Determine the (X, Y) coordinate at the center of the cell enclosing the given text.  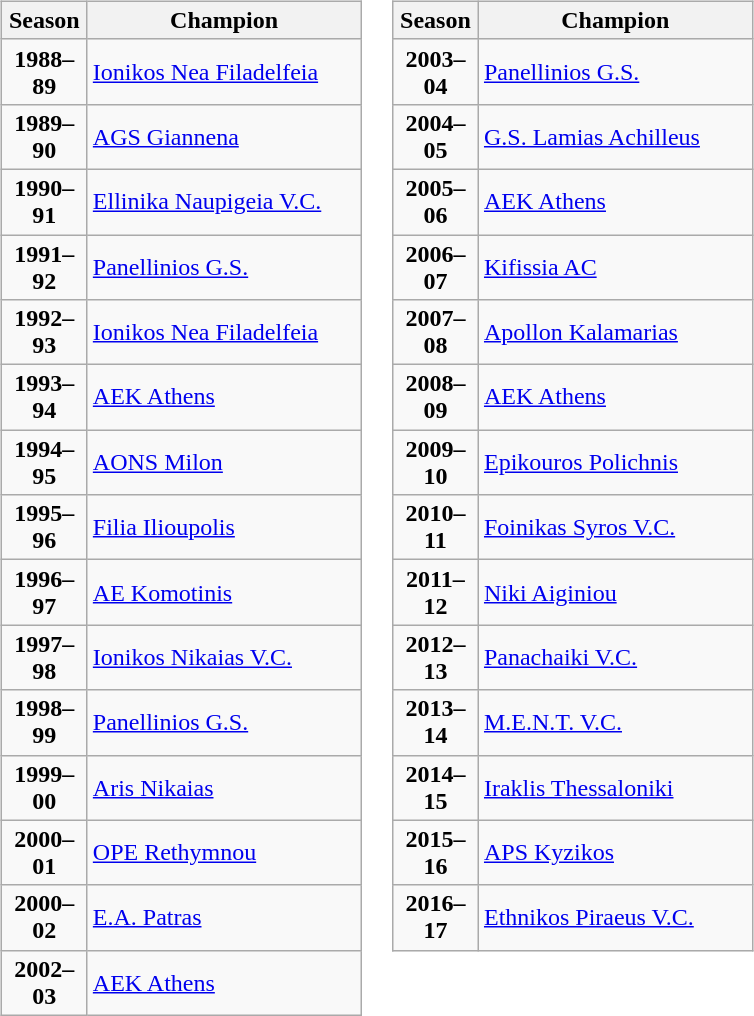
Foinikas Syros V.C. (615, 528)
Iraklis Thessaloniki (615, 788)
Panachaiki V.C. (615, 658)
OPE Rethymnou (224, 852)
AGS Giannena (224, 136)
1992–93 (44, 332)
2012–13 (435, 658)
Ellinika Naupigeia V.C. (224, 202)
1991–92 (44, 266)
1997–98 (44, 658)
2011–12 (435, 592)
AE Komotinis (224, 592)
Kifissia AC (615, 266)
Ionikos Nikaias V.C. (224, 658)
2013–14 (435, 722)
1994–95 (44, 462)
APS Kyzikos (615, 852)
1993–94 (44, 398)
2004–05 (435, 136)
1995–96 (44, 528)
1999–00 (44, 788)
2005–06 (435, 202)
G.S. Lamias Achilleus (615, 136)
2009–10 (435, 462)
Filia Ilioupolis (224, 528)
2014–15 (435, 788)
Epikouros Polichnis (615, 462)
2000–02 (44, 918)
E.A. Patras (224, 918)
Niki Aiginiou (615, 592)
Ethnikos Piraeus V.C. (615, 918)
2006–07 (435, 266)
2007–08 (435, 332)
1996–97 (44, 592)
2016–17 (435, 918)
1988–89 (44, 72)
Apollon Kalamarias (615, 332)
2002–03 (44, 982)
M.E.N.T. V.C. (615, 722)
2000–01 (44, 852)
2010–11 (435, 528)
Aris Nikaias (224, 788)
1990–91 (44, 202)
1989–90 (44, 136)
2003–04 (435, 72)
AONS Milon (224, 462)
2015–16 (435, 852)
2008–09 (435, 398)
1998–99 (44, 722)
